Identify which cell holds the provided text, then report its [X, Y] central coordinate. 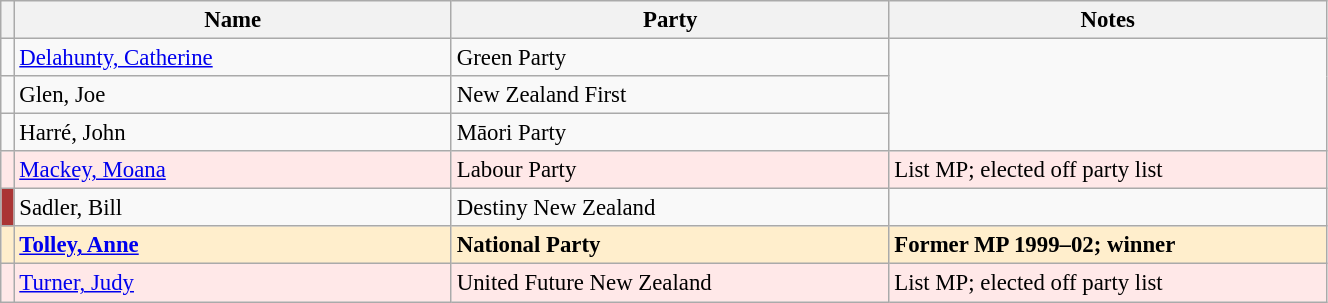
Former MP 1999–02; winner [1108, 245]
Turner, Judy [232, 283]
Tolley, Anne [232, 245]
Labour Party [670, 170]
Delahunty, Catherine [232, 58]
Māori Party [670, 133]
Harré, John [232, 133]
Name [232, 20]
Mackey, Moana [232, 170]
Green Party [670, 58]
National Party [670, 245]
Party [670, 20]
United Future New Zealand [670, 283]
Notes [1108, 20]
Destiny New Zealand [670, 208]
Glen, Joe [232, 95]
Sadler, Bill [232, 208]
New Zealand First [670, 95]
